Determine the [X, Y] coordinate at the center of the cell enclosing the given text.  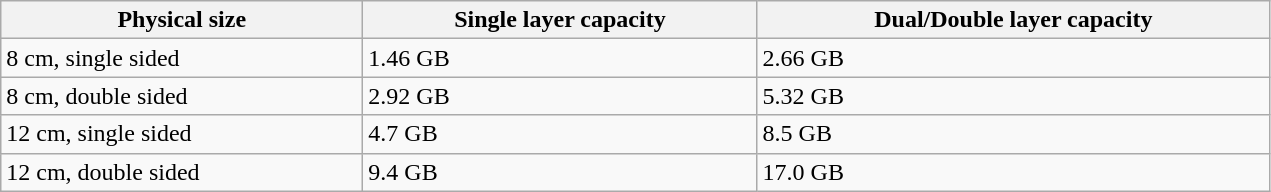
1.46 GB [560, 58]
Physical size [182, 20]
2.66 GB [1013, 58]
Dual/Double layer capacity [1013, 20]
8 cm, single sided [182, 58]
8 cm, double sided [182, 96]
12 cm, single sided [182, 134]
4.7 GB [560, 134]
2.92 GB [560, 96]
17.0 GB [1013, 172]
12 cm, double sided [182, 172]
9.4 GB [560, 172]
Single layer capacity [560, 20]
8.5 GB [1013, 134]
5.32 GB [1013, 96]
